Locate the cell with the specified text and output its [x, y] center coordinate. 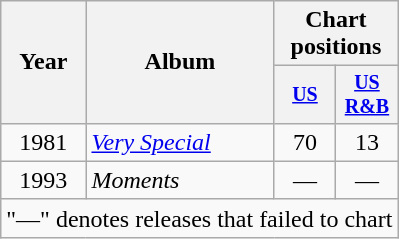
1993 [44, 180]
US [305, 94]
Moments [180, 180]
Album [180, 62]
1981 [44, 142]
13 [367, 142]
USR&B [367, 94]
Year [44, 62]
"—" denotes releases that failed to chart [200, 218]
Very Special [180, 142]
70 [305, 142]
Chart positions [336, 34]
